Capture the cell that displays the provided text and extract its [X, Y] central coordinate. 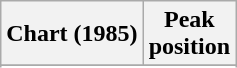
Peakposition [189, 34]
Chart (1985) [72, 34]
